For the text-containing cell, return its midpoint in (X, Y) coordinate format. 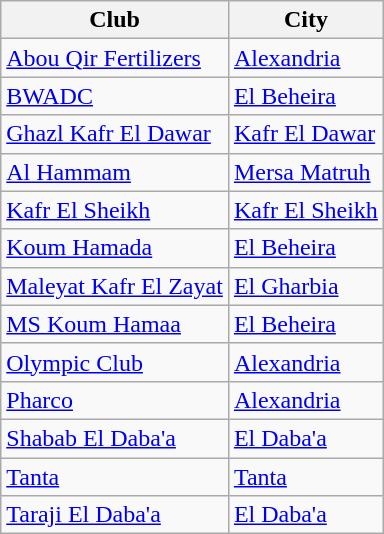
Olympic Club (115, 362)
Maleyat Kafr El Zayat (115, 286)
El Gharbia (306, 286)
Koum Hamada (115, 248)
Ghazl Kafr El Dawar (115, 134)
Al Hammam (115, 172)
Taraji El Daba'a (115, 515)
Mersa Matruh (306, 172)
BWADC (115, 96)
Abou Qir Fertilizers (115, 58)
City (306, 20)
Pharco (115, 400)
Shabab El Daba'a (115, 438)
MS Koum Hamaa (115, 324)
Club (115, 20)
Kafr El Dawar (306, 134)
